Pinpoint the cell where the given text exists, returning its [x, y] midpoint coordinate. 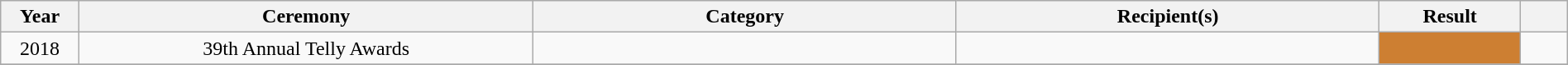
Ceremony [306, 17]
2018 [40, 48]
Recipient(s) [1168, 17]
Category [745, 17]
Result [1450, 17]
Year [40, 17]
39th Annual Telly Awards [306, 48]
